Return the (X, Y) coordinate for the center point of the cell that contains the specified text.  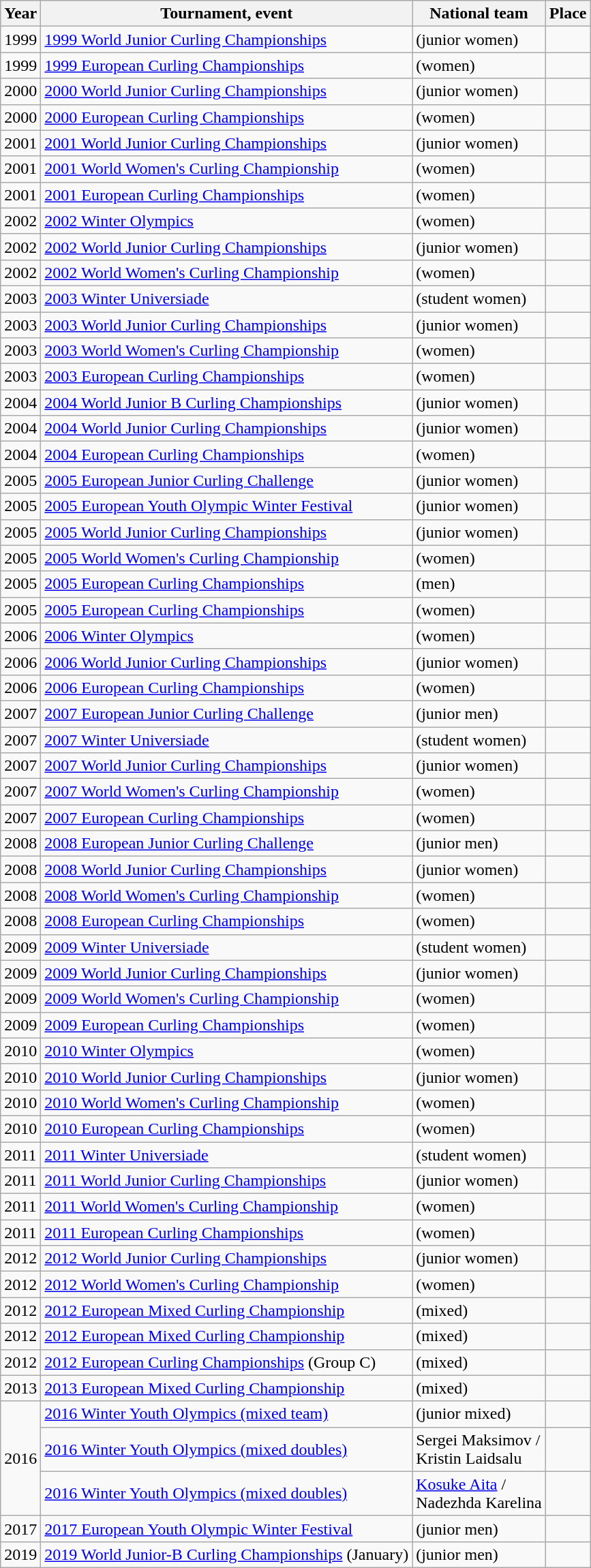
2019 (20, 1554)
2009 European Curling Championships (226, 1025)
2009 World Junior Curling Championships (226, 973)
2017 European Youth Olympic Winter Festival (226, 1528)
2000 World Junior Curling Championships (226, 91)
2012 World Junior Curling Championships (226, 1259)
2019 World Junior-B Curling Championships (January) (226, 1554)
2008 European Curling Championships (226, 921)
2005 World Women's Curling Championship (226, 558)
2016 Winter Youth Olympics (mixed team) (226, 1414)
2002 World Women's Curling Championship (226, 273)
2007 World Junior Curling Championships (226, 766)
2006 World Junior Curling Championships (226, 662)
2009 World Women's Curling Championship (226, 999)
2013 (20, 1388)
2008 European Junior Curling Challenge (226, 844)
2011 Winter Universiade (226, 1155)
1999 European Curling Championships (226, 65)
2010 World Junior Curling Championships (226, 1077)
2010 Winter Olympics (226, 1051)
2001 European Curling Championships (226, 195)
2007 European Curling Championships (226, 818)
2009 Winter Universiade (226, 947)
2002 World Junior Curling Championships (226, 247)
National team (479, 14)
2011 World Junior Curling Championships (226, 1181)
2001 World Women's Curling Championship (226, 169)
2013 European Mixed Curling Championship (226, 1388)
2008 World Junior Curling Championships (226, 870)
Place (568, 14)
(junior mixed) (479, 1414)
2005 European Youth Olympic Winter Festival (226, 506)
2000 European Curling Championships (226, 117)
2010 European Curling Championships (226, 1128)
2007 World Women's Curling Championship (226, 792)
2005 European Junior Curling Challenge (226, 480)
Kosuke Aita / Nadezhda Karelina (479, 1494)
2003 World Junior Curling Championships (226, 325)
2007 European Junior Curling Challenge (226, 713)
2006 Winter Olympics (226, 636)
2012 European Curling Championships (Group C) (226, 1362)
2004 European Curling Championships (226, 455)
Sergei Maksimov / Kristin Laidsalu (479, 1449)
2010 World Women's Curling Championship (226, 1103)
2012 World Women's Curling Championship (226, 1285)
2008 World Women's Curling Championship (226, 895)
2005 World Junior Curling Championships (226, 532)
2003 Winter Universiade (226, 298)
2011 World Women's Curling Championship (226, 1207)
(men) (479, 584)
2002 Winter Olympics (226, 221)
2001 World Junior Curling Championships (226, 143)
Tournament, event (226, 14)
Year (20, 14)
2006 European Curling Championships (226, 688)
2004 World Junior B Curling Championships (226, 403)
2004 World Junior Curling Championships (226, 429)
2003 European Curling Championships (226, 377)
2017 (20, 1528)
2016 (20, 1458)
2007 Winter Universiade (226, 739)
2003 World Women's Curling Championship (226, 351)
1999 World Junior Curling Championships (226, 40)
2011 European Curling Championships (226, 1233)
